Locate the cell with the specified text and output its [X, Y] center coordinate. 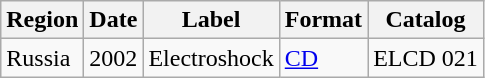
Label [211, 20]
Russia [42, 58]
Format [323, 20]
CD [323, 58]
ELCD 021 [426, 58]
Electroshock [211, 58]
Catalog [426, 20]
2002 [114, 58]
Date [114, 20]
Region [42, 20]
